Scan for the cell matching the given text and deliver its [X, Y] coordinate at center. 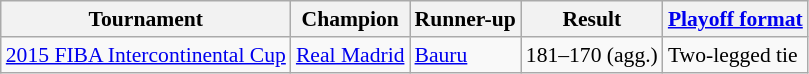
Playoff format [736, 19]
2015 FIBA Intercontinental Cup [146, 55]
Two-legged tie [736, 55]
Bauru [466, 55]
181–170 (agg.) [592, 55]
Tournament [146, 19]
Runner-up [466, 19]
Real Madrid [350, 55]
Champion [350, 19]
Result [592, 19]
